Find where the given text appears and provide that cell's center as [X, Y] coordinate. 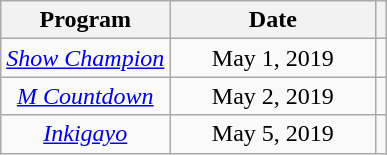
Show Champion [86, 58]
May 1, 2019 [273, 58]
Inkigayo [86, 134]
May 5, 2019 [273, 134]
May 2, 2019 [273, 96]
Program [86, 20]
Date [273, 20]
M Countdown [86, 96]
